Search for the cell housing the specified text and yield its [X, Y] center coordinate. 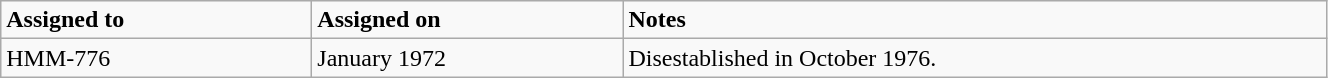
Assigned on [468, 20]
Assigned to [156, 20]
January 1972 [468, 58]
HMM-776 [156, 58]
Notes [975, 20]
Disestablished in October 1976. [975, 58]
